Search for the cell housing the specified text and yield its [X, Y] center coordinate. 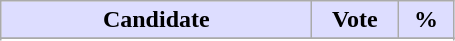
Candidate [156, 20]
Vote [355, 20]
% [426, 20]
